Return (X, Y) of the center of cell containing provided text 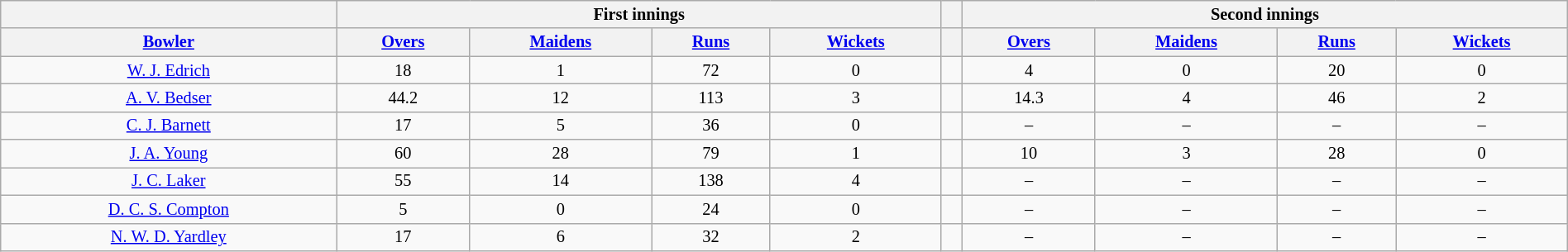
113 (711, 97)
46 (1336, 97)
18 (404, 70)
W. J. Edrich (169, 70)
C. J. Barnett (169, 126)
J. C. Laker (169, 181)
J. A. Young (169, 154)
60 (404, 154)
44.2 (404, 97)
20 (1336, 70)
14.3 (1029, 97)
79 (711, 154)
10 (1029, 154)
55 (404, 181)
12 (561, 97)
First innings (639, 14)
138 (711, 181)
N. W. D. Yardley (169, 237)
6 (561, 237)
Bowler (169, 42)
D. C. S. Compton (169, 209)
A. V. Bedser (169, 97)
Second innings (1265, 14)
14 (561, 181)
32 (711, 237)
72 (711, 70)
24 (711, 209)
36 (711, 126)
